Search for the cell housing the specified text and yield its (X, Y) center coordinate. 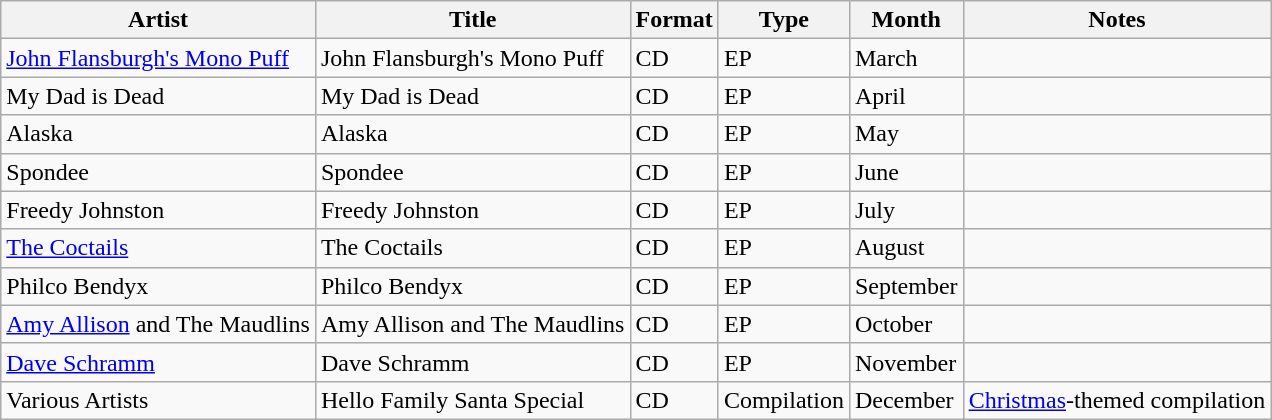
September (906, 286)
Christmas-themed compilation (1117, 400)
Title (472, 20)
Month (906, 20)
Format (674, 20)
April (906, 96)
Compilation (784, 400)
July (906, 210)
May (906, 134)
Type (784, 20)
November (906, 362)
October (906, 324)
August (906, 248)
March (906, 58)
Notes (1117, 20)
Artist (158, 20)
Hello Family Santa Special (472, 400)
June (906, 172)
December (906, 400)
Various Artists (158, 400)
